Detect which cell encompasses the target text, then output its [X, Y] center coordinate. 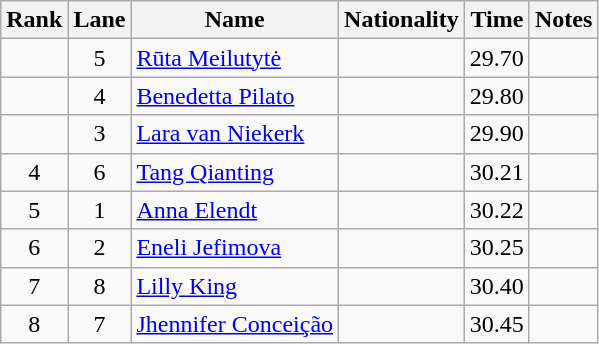
30.45 [496, 324]
1 [100, 210]
Eneli Jefimova [235, 248]
30.40 [496, 286]
29.70 [496, 58]
Benedetta Pilato [235, 96]
Notes [563, 20]
29.80 [496, 96]
Rank [34, 20]
Lilly King [235, 286]
Rūta Meilutytė [235, 58]
Jhennifer Conceição [235, 324]
30.25 [496, 248]
30.21 [496, 172]
Nationality [402, 20]
30.22 [496, 210]
Lara van Niekerk [235, 134]
Time [496, 20]
3 [100, 134]
2 [100, 248]
Tang Qianting [235, 172]
Anna Elendt [235, 210]
Lane [100, 20]
29.90 [496, 134]
Name [235, 20]
